Scan for the cell matching the given text and deliver its [X, Y] coordinate at center. 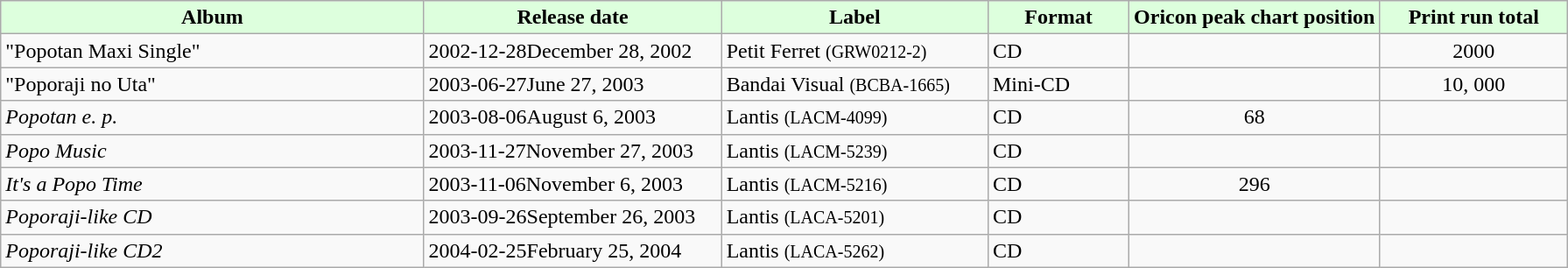
Lantis (LACM-5216) [854, 184]
Oricon peak chart position [1255, 18]
"Popotan Maxi Single" [212, 51]
2003-06-27June 27, 2003 [573, 84]
2004-02-25February 25, 2004 [573, 250]
Release date [573, 18]
Album [212, 18]
Lantis (LACM-4099) [854, 117]
Petit Ferret (GRW0212-2) [854, 51]
Popo Music [212, 151]
Bandai Visual (BCBA-1665) [854, 84]
It's a Popo Time [212, 184]
Print run total [1474, 18]
Poporaji-like CD [212, 217]
Label [854, 18]
2003-09-26September 26, 2003 [573, 217]
Popotan e. p. [212, 117]
10, 000 [1474, 84]
Lantis (LACM-5239) [854, 151]
"Poporaji no Uta" [212, 84]
Format [1058, 18]
2003-08-06August 6, 2003 [573, 117]
Mini-CD [1058, 84]
2002-12-28December 28, 2002 [573, 51]
2000 [1474, 51]
Lantis (LACA-5201) [854, 217]
296 [1255, 184]
2003-11-06November 6, 2003 [573, 184]
Lantis (LACA-5262) [854, 250]
68 [1255, 117]
2003-11-27November 27, 2003 [573, 151]
Poporaji-like CD2 [212, 250]
